Identify which cell holds the provided text, then report its [x, y] central coordinate. 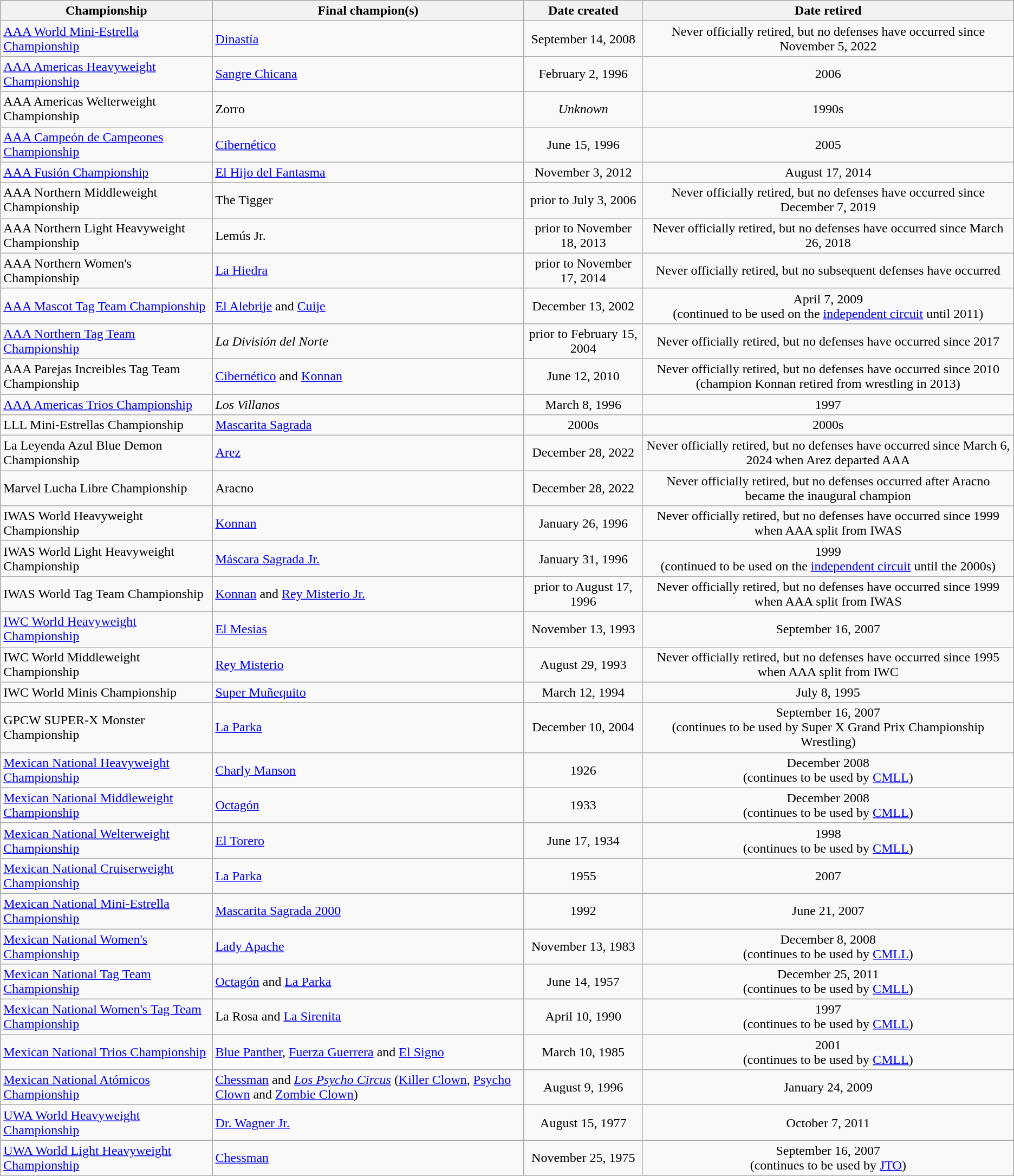
January 31, 1996 [583, 559]
Date retired [828, 11]
LLL Mini-Estrellas Championship [106, 425]
Lemús Jr. [368, 235]
Mexican National Atómicos Championship [106, 1088]
Mascarita Sagrada 2000 [368, 911]
Mexican National Cruiserweight Championship [106, 875]
prior to August 17, 1996 [583, 594]
March 12, 1994 [583, 692]
December 25, 2011(continues to be used by CMLL) [828, 982]
Chessman and Los Psycho Circus (Killer Clown, Psycho Clown and Zombie Clown) [368, 1088]
El Torero [368, 841]
August 17, 2014 [828, 172]
1926 [583, 770]
Never officially retired, but no defenses have occurred since 1995 when AAA split from IWC [828, 664]
2005 [828, 144]
Rey Misterio [368, 664]
September 14, 2008 [583, 39]
June 15, 1996 [583, 144]
1992 [583, 911]
1998(continues to be used by CMLL) [828, 841]
La Rosa and La Sirenita [368, 1017]
UWA World Light Heavyweight Championship [106, 1158]
Mexican National Tag Team Championship [106, 982]
April 7, 2009(continued to be used on the independent circuit until 2011) [828, 306]
IWC World Middleweight Championship [106, 664]
November 25, 1975 [583, 1158]
Charly Manson [368, 770]
June 12, 2010 [583, 376]
Arez [368, 453]
Octagón [368, 805]
AAA Parejas Increibles Tag Team Championship [106, 376]
Zorro [368, 109]
1997 [828, 405]
Never officially retired, but no defenses have occurred since March 6, 2024 when Arez departed AAA [828, 453]
August 15, 1977 [583, 1122]
El Mesias [368, 629]
Never officially retired, but no defenses have occurred since December 7, 2019 [828, 200]
Never officially retired, but no defenses have occurred since 2010(champion Konnan retired from wrestling in 2013) [828, 376]
December 10, 2004 [583, 727]
IWAS World Light Heavyweight Championship [106, 559]
January 24, 2009 [828, 1088]
1955 [583, 875]
AAA Northern Light Heavyweight Championship [106, 235]
Dr. Wagner Jr. [368, 1122]
Championship [106, 11]
IWAS World Heavyweight Championship [106, 523]
Marvel Lucha Libre Championship [106, 489]
Chessman [368, 1158]
Cibernético and Konnan [368, 376]
December 13, 2002 [583, 306]
1999(continued to be used on the independent circuit until the 2000s) [828, 559]
UWA World Heavyweight Championship [106, 1122]
La Hiedra [368, 271]
November 13, 1993 [583, 629]
Never officially retired, but no defenses have occurred since 2017 [828, 341]
Dinastía [368, 39]
Mexican National Welterweight Championship [106, 841]
Mexican National Women's Tag Team Championship [106, 1017]
AAA Fusión Championship [106, 172]
AAA Americas Heavyweight Championship [106, 74]
Mexican National Middleweight Championship [106, 805]
Never officially retired, but no defenses occurred after Aracno became the inaugural champion [828, 489]
Konnan [368, 523]
The Tigger [368, 200]
November 3, 2012 [583, 172]
IWC World Minis Championship [106, 692]
March 10, 1985 [583, 1052]
Aracno [368, 489]
August 29, 1993 [583, 664]
Super Muñequito [368, 692]
prior to July 3, 2006 [583, 200]
prior to February 15, 2004 [583, 341]
La Leyenda Azul Blue Demon Championship [106, 453]
September 16, 2007 [828, 629]
August 9, 1996 [583, 1088]
June 21, 2007 [828, 911]
Máscara Sagrada Jr. [368, 559]
January 26, 1996 [583, 523]
AAA World Mini-Estrella Championship [106, 39]
1990s [828, 109]
IWAS World Tag Team Championship [106, 594]
El Alebrije and Cuije [368, 306]
Final champion(s) [368, 11]
March 8, 1996 [583, 405]
Date created [583, 11]
Los Villanos [368, 405]
December 8, 2008(continues to be used by CMLL) [828, 946]
Mexican National Mini-Estrella Championship [106, 911]
1997(continues to be used by CMLL) [828, 1017]
1933 [583, 805]
September 16, 2007(continues to be used by Super X Grand Prix Championship Wrestling) [828, 727]
AAA Northern Tag Team Championship [106, 341]
AAA Mascot Tag Team Championship [106, 306]
prior to November 17, 2014 [583, 271]
AAA Americas Welterweight Championship [106, 109]
Never officially retired, but no defenses have occurred since November 5, 2022 [828, 39]
Mexican National Women's Championship [106, 946]
Konnan and Rey Misterio Jr. [368, 594]
2001(continues to be used by CMLL) [828, 1052]
AAA Northern Women's Championship [106, 271]
Mexican National Heavyweight Championship [106, 770]
Unknown [583, 109]
AAA Campeón de Campeones Championship [106, 144]
July 8, 1995 [828, 692]
AAA Americas Trios Championship [106, 405]
October 7, 2011 [828, 1122]
2007 [828, 875]
Never officially retired, but no subsequent defenses have occurred [828, 271]
Sangre Chicana [368, 74]
November 13, 1983 [583, 946]
June 17, 1934 [583, 841]
IWC World Heavyweight Championship [106, 629]
June 14, 1957 [583, 982]
El Hijo del Fantasma [368, 172]
April 10, 1990 [583, 1017]
Octagón and La Parka [368, 982]
2006 [828, 74]
GPCW SUPER-X Monster Championship [106, 727]
Lady Apache [368, 946]
Never officially retired, but no defenses have occurred since March 26, 2018 [828, 235]
La División del Norte [368, 341]
September 16, 2007(continues to be used by JTO) [828, 1158]
Mascarita Sagrada [368, 425]
prior to November 18, 2013 [583, 235]
Cibernético [368, 144]
AAA Northern Middleweight Championship [106, 200]
Mexican National Trios Championship [106, 1052]
February 2, 1996 [583, 74]
Blue Panther, Fuerza Guerrera and El Signo [368, 1052]
